Extract the [X, Y] coordinate from the center of the cell holding the provided text.  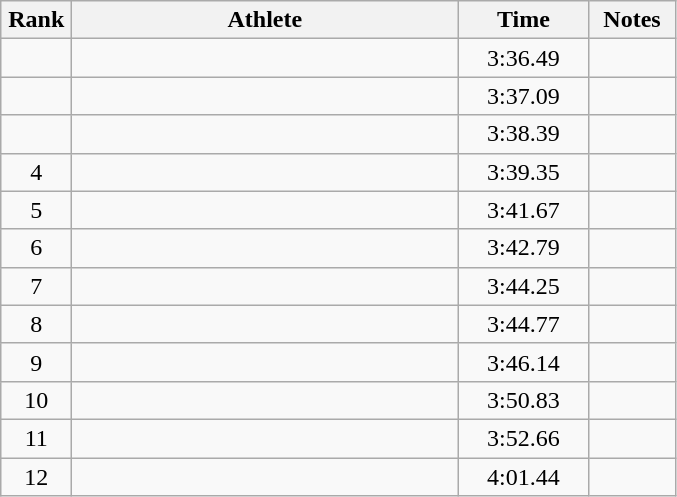
3:37.09 [524, 96]
Rank [36, 20]
8 [36, 324]
12 [36, 477]
Time [524, 20]
Athlete [265, 20]
3:38.39 [524, 134]
4 [36, 172]
11 [36, 438]
3:36.49 [524, 58]
7 [36, 286]
3:41.67 [524, 210]
5 [36, 210]
3:52.66 [524, 438]
4:01.44 [524, 477]
10 [36, 400]
3:44.77 [524, 324]
3:50.83 [524, 400]
9 [36, 362]
3:44.25 [524, 286]
3:39.35 [524, 172]
3:46.14 [524, 362]
6 [36, 248]
Notes [632, 20]
3:42.79 [524, 248]
